Locate the cell with the specified text and output its (X, Y) center coordinate. 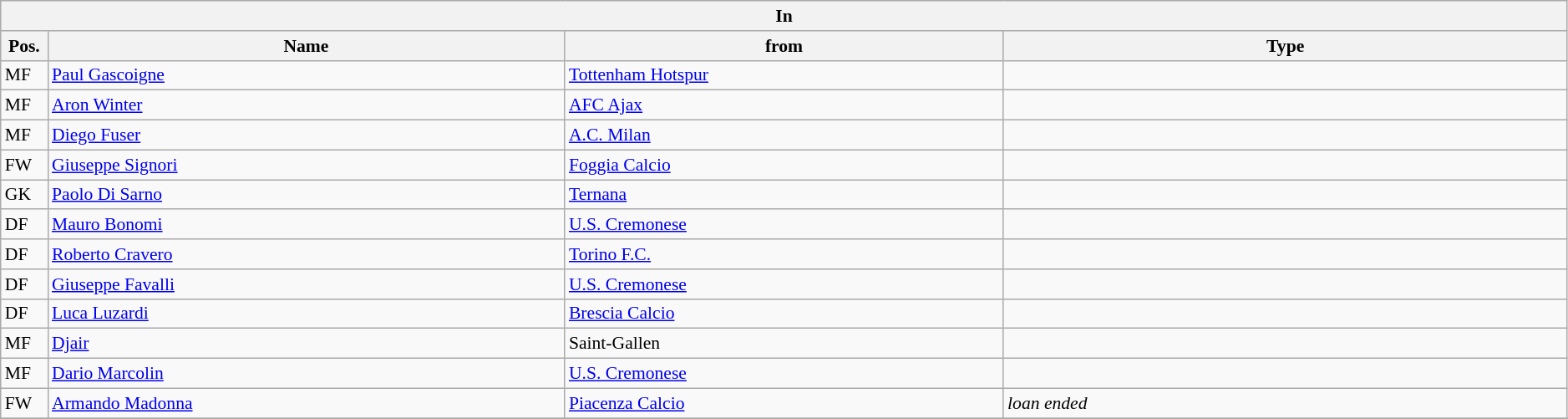
Torino F.C. (784, 254)
Roberto Cravero (306, 254)
Type (1285, 46)
from (784, 46)
Name (306, 46)
Saint-Gallen (784, 344)
Piacenza Calcio (784, 403)
Foggia Calcio (784, 165)
loan ended (1285, 403)
GK (24, 195)
Aron Winter (306, 105)
In (784, 16)
Mauro Bonomi (306, 225)
Djair (306, 344)
A.C. Milan (784, 135)
Dario Marcolin (306, 374)
Luca Luzardi (306, 314)
Armando Madonna (306, 403)
Ternana (784, 195)
Paolo Di Sarno (306, 195)
Giuseppe Favalli (306, 284)
Tottenham Hotspur (784, 75)
Diego Fuser (306, 135)
Brescia Calcio (784, 314)
AFC Ajax (784, 105)
Paul Gascoigne (306, 75)
Pos. (24, 46)
Giuseppe Signori (306, 165)
